Return [x, y] of the center of cell containing provided text 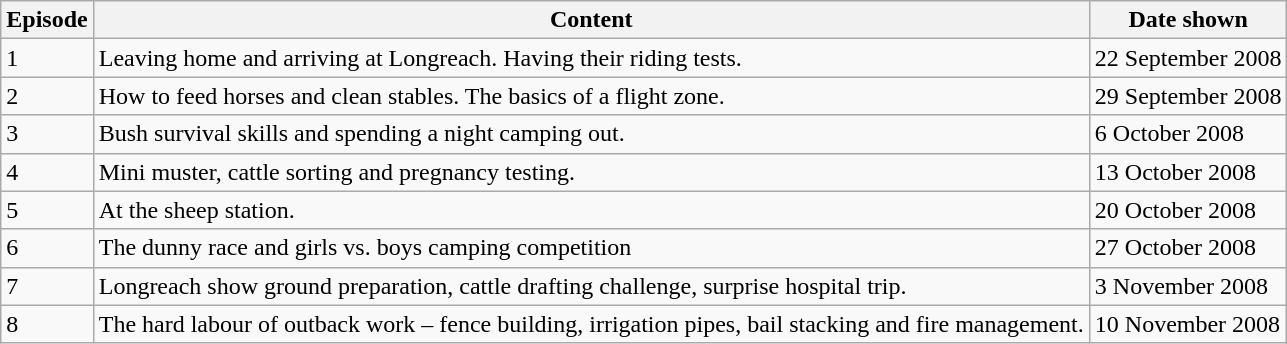
Bush survival skills and spending a night camping out. [591, 134]
29 September 2008 [1188, 96]
27 October 2008 [1188, 248]
6 [47, 248]
10 November 2008 [1188, 324]
The dunny race and girls vs. boys camping competition [591, 248]
Content [591, 20]
Date shown [1188, 20]
2 [47, 96]
1 [47, 58]
Longreach show ground preparation, cattle drafting challenge, surprise hospital trip. [591, 286]
13 October 2008 [1188, 172]
3 [47, 134]
22 September 2008 [1188, 58]
20 October 2008 [1188, 210]
How to feed horses and clean stables. The basics of a flight zone. [591, 96]
Episode [47, 20]
3 November 2008 [1188, 286]
The hard labour of outback work – fence building, irrigation pipes, bail stacking and fire management. [591, 324]
6 October 2008 [1188, 134]
Leaving home and arriving at Longreach. Having their riding tests. [591, 58]
4 [47, 172]
7 [47, 286]
At the sheep station. [591, 210]
8 [47, 324]
Mini muster, cattle sorting and pregnancy testing. [591, 172]
5 [47, 210]
